Capture the cell that displays the provided text and extract its [X, Y] central coordinate. 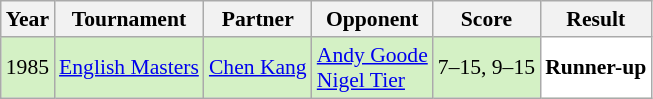
Partner [258, 19]
Score [486, 19]
Andy Goode Nigel Tier [372, 68]
English Masters [129, 68]
7–15, 9–15 [486, 68]
Year [28, 19]
Runner-up [596, 68]
1985 [28, 68]
Chen Kang [258, 68]
Tournament [129, 19]
Result [596, 19]
Opponent [372, 19]
